Locate the cell with the specified text and output its (X, Y) center coordinate. 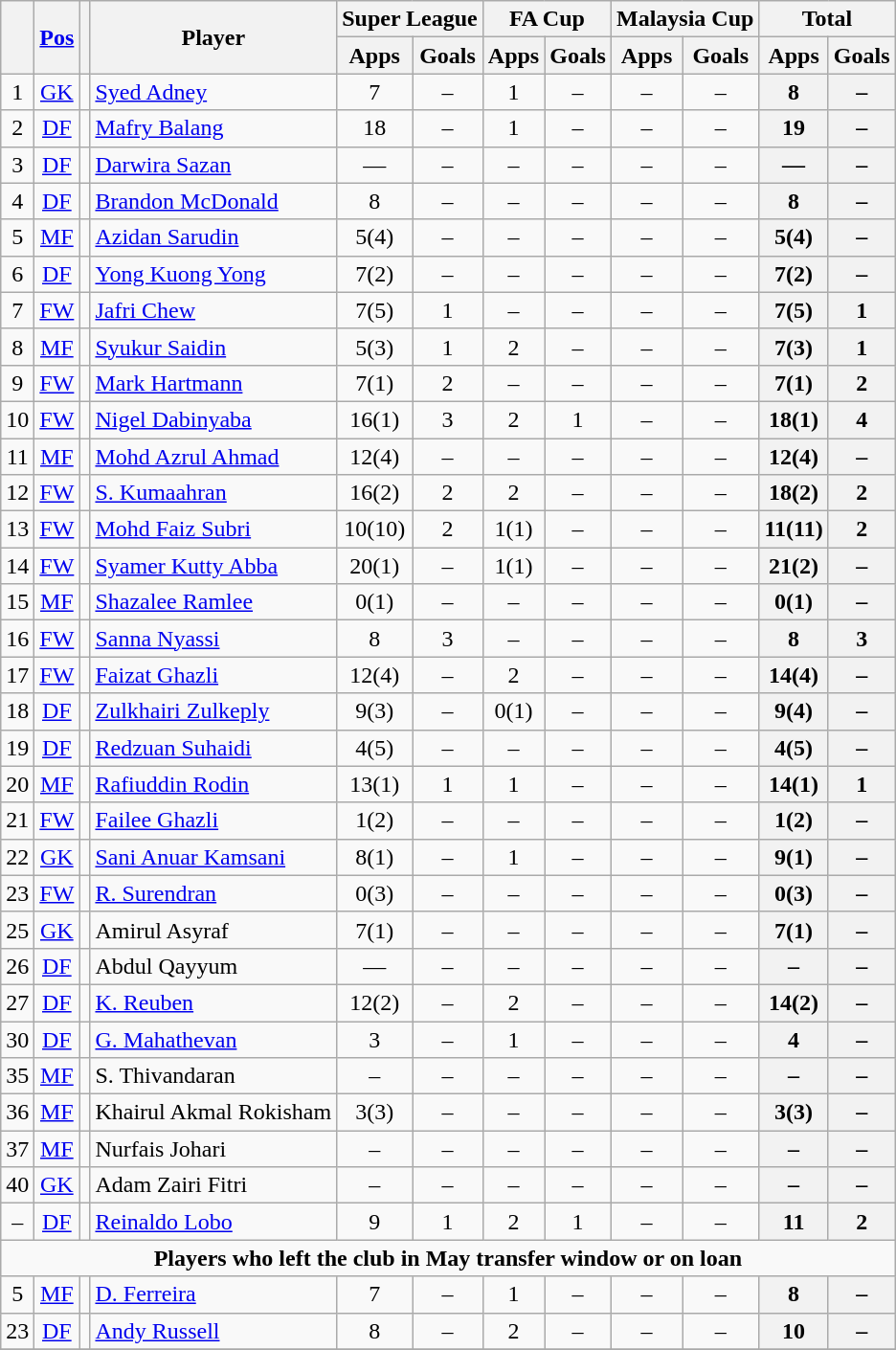
10(10) (375, 529)
S. Kumaahran (213, 493)
Player (213, 37)
37 (17, 1149)
Rafiuddin Rodin (213, 784)
16(2) (375, 493)
D. Ferreira (213, 1294)
Reinaldo Lobo (213, 1222)
K. Reuben (213, 1002)
Brandon McDonald (213, 201)
21 (17, 821)
Khairul Akmal Rokisham (213, 1113)
13(1) (375, 784)
Jafri Chew (213, 310)
15 (17, 602)
Adam Zairi Fitri (213, 1185)
Darwira Sazan (213, 165)
Syukur Saidin (213, 347)
13 (17, 529)
Mohd Azrul Ahmad (213, 457)
9(1) (794, 857)
Mohd Faiz Subri (213, 529)
Amirul Asyraf (213, 930)
14(1) (794, 784)
Sani Anuar Kamsani (213, 857)
Syed Adney (213, 92)
6 (17, 274)
12(2) (375, 1002)
18(2) (794, 493)
14 (17, 566)
Zulkhairi Zulkeply (213, 711)
8(1) (375, 857)
Sanna Nyassi (213, 639)
Failee Ghazli (213, 821)
Total (827, 19)
Mark Hartmann (213, 383)
Nurfais Johari (213, 1149)
21(2) (794, 566)
27 (17, 1002)
Redzuan Suhaidi (213, 748)
35 (17, 1076)
Pos (57, 37)
Syamer Kutty Abba (213, 566)
25 (17, 930)
Faizat Ghazli (213, 675)
36 (17, 1113)
Nigel Dabinyaba (213, 419)
Malaysia Cup (684, 19)
Yong Kuong Yong (213, 274)
Andy Russell (213, 1331)
22 (17, 857)
Super League (410, 19)
17 (17, 675)
30 (17, 1039)
18(1) (794, 419)
5(3) (375, 347)
Mafry Balang (213, 128)
14(2) (794, 1002)
20 (17, 784)
9(3) (375, 711)
Shazalee Ramlee (213, 602)
11(11) (794, 529)
16(1) (375, 419)
G. Mahathevan (213, 1039)
R. Surendran (213, 893)
20(1) (375, 566)
7(3) (794, 347)
14(4) (794, 675)
12 (17, 493)
S. Thivandaran (213, 1076)
Players who left the club in May transfer window or on loan (448, 1258)
Azidan Sarudin (213, 237)
Abdul Qayyum (213, 966)
16 (17, 639)
9(4) (794, 711)
FA Cup (547, 19)
40 (17, 1185)
26 (17, 966)
